Return (x, y) of the center of cell containing provided text 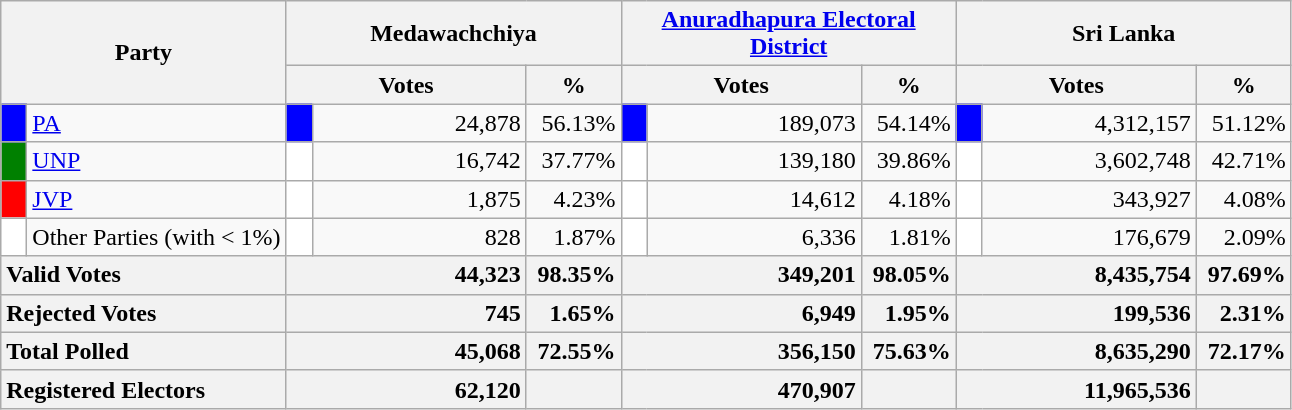
Valid Votes (144, 275)
4.18% (908, 199)
44,323 (406, 275)
6,949 (741, 313)
42.71% (1244, 161)
828 (419, 237)
470,907 (741, 389)
72.55% (574, 351)
97.69% (1244, 275)
Medawachchiya (454, 34)
1.65% (574, 313)
37.77% (574, 161)
75.63% (908, 351)
8,435,754 (1076, 275)
189,073 (754, 123)
745 (406, 313)
4,312,157 (1089, 123)
16,742 (419, 161)
Sri Lanka (1124, 34)
2.31% (1244, 313)
PA (156, 123)
8,635,290 (1076, 351)
1,875 (419, 199)
14,612 (754, 199)
6,336 (754, 237)
62,120 (406, 389)
Registered Electors (144, 389)
1.95% (908, 313)
56.13% (574, 123)
24,878 (419, 123)
51.12% (1244, 123)
1.87% (574, 237)
1.81% (908, 237)
Rejected Votes (144, 313)
Anuradhapura Electoral District (788, 34)
45,068 (406, 351)
Party (144, 52)
3,602,748 (1089, 161)
176,679 (1089, 237)
4.08% (1244, 199)
356,150 (741, 351)
UNP (156, 161)
JVP (156, 199)
11,965,536 (1076, 389)
343,927 (1089, 199)
Total Polled (144, 351)
139,180 (754, 161)
54.14% (908, 123)
Other Parties (with < 1%) (156, 237)
349,201 (741, 275)
4.23% (574, 199)
199,536 (1076, 313)
2.09% (1244, 237)
98.35% (574, 275)
72.17% (1244, 351)
98.05% (908, 275)
39.86% (908, 161)
